Locate the cell with the specified text and output its (X, Y) center coordinate. 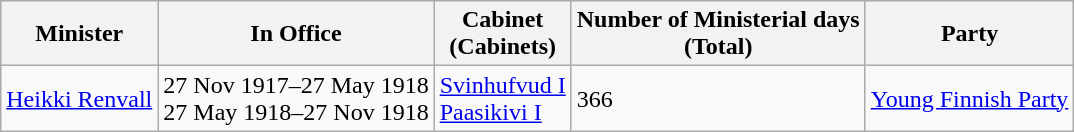
Party (970, 34)
Number of Ministerial days (Total) (718, 34)
366 (718, 98)
Minister (80, 34)
In Office (296, 34)
Svinhufvud IPaasikivi I (502, 98)
Heikki Renvall (80, 98)
Young Finnish Party (970, 98)
27 Nov 1917–27 May 191827 May 1918–27 Nov 1918 (296, 98)
Cabinet(Cabinets) (502, 34)
